Return [X, Y] of the center of cell containing provided text 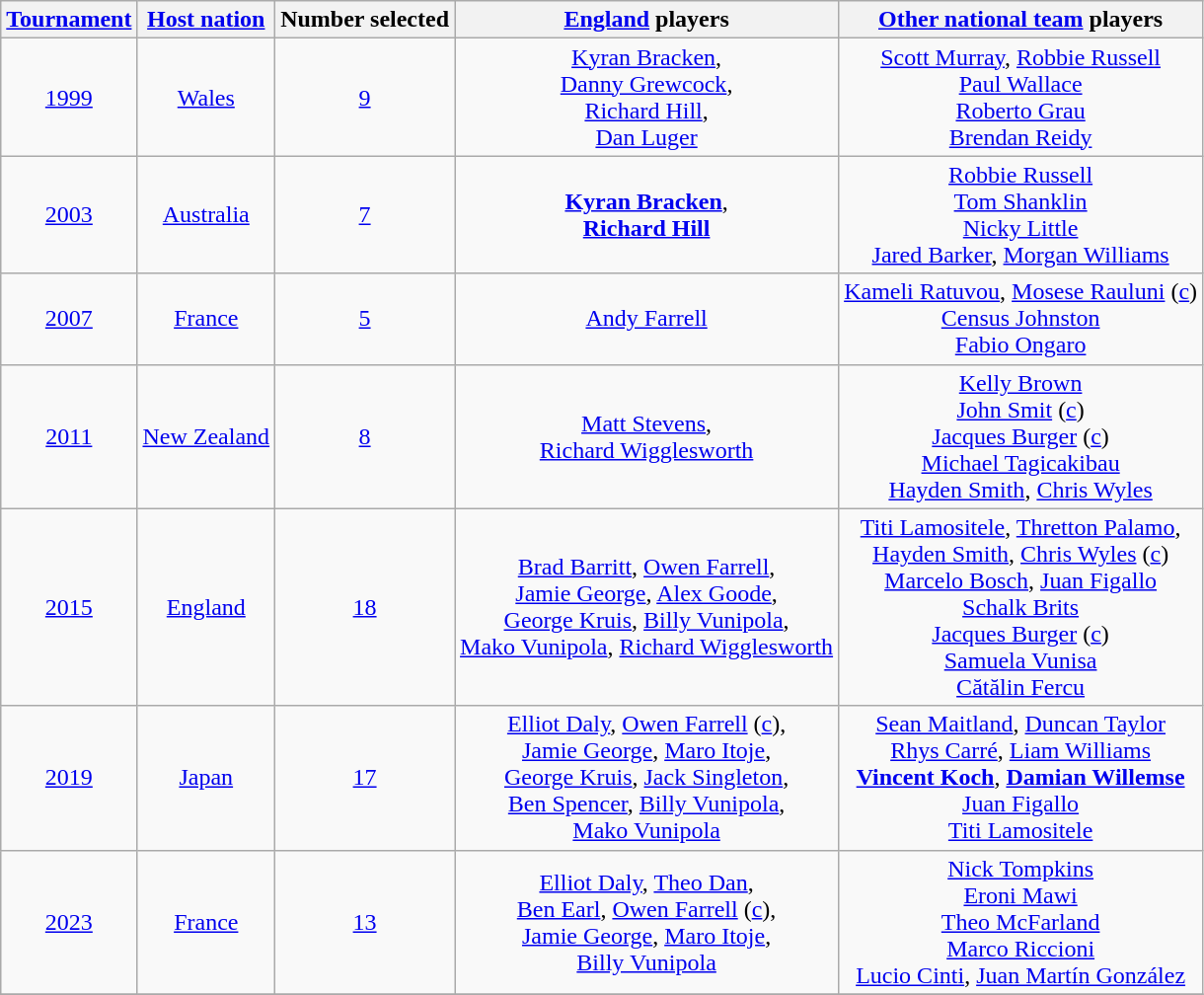
2015 [69, 607]
2019 [69, 778]
Andy Farrell [647, 319]
Matt Stevens,Richard Wigglesworth [647, 436]
Japan [206, 778]
2011 [69, 436]
2007 [69, 319]
New Zealand [206, 436]
Kyran Bracken,Danny Grewcock,Richard Hill,Dan Luger [647, 97]
8 [365, 436]
17 [365, 778]
Elliot Daly, Owen Farrell (c),Jamie George, Maro Itoje,George Kruis, Jack Singleton,Ben Spencer, Billy Vunipola,Mako Vunipola [647, 778]
Kelly Brown John Smit (c) Jacques Burger (c) Michael Tagicakibau Hayden Smith, Chris Wyles [1020, 436]
18 [365, 607]
Other national team players [1020, 20]
2023 [69, 922]
Nick Tompkins Eroni Mawi Theo McFarland Marco Riccioni Lucio Cinti, Juan Martín González [1020, 922]
7 [365, 215]
Scott Murray, Robbie Russell Paul Wallace Roberto Grau Brendan Reidy [1020, 97]
Tournament [69, 20]
Robbie Russell Tom Shanklin Nicky Little Jared Barker, Morgan Williams [1020, 215]
Kyran Bracken,Richard Hill [647, 215]
Sean Maitland, Duncan Taylor Rhys Carré, Liam Williams Vincent Koch, Damian Willemse Juan Figallo Titi Lamositele [1020, 778]
2003 [69, 215]
Wales [206, 97]
9 [365, 97]
Australia [206, 215]
Brad Barritt, Owen Farrell,Jamie George, Alex Goode,George Kruis, Billy Vunipola,Mako Vunipola, Richard Wigglesworth [647, 607]
Kameli Ratuvou, Mosese Rauluni (c) Census Johnston Fabio Ongaro [1020, 319]
5 [365, 319]
1999 [69, 97]
England [206, 607]
13 [365, 922]
Number selected [365, 20]
England players [647, 20]
Elliot Daly, Theo Dan,Ben Earl, Owen Farrell (c),Jamie George, Maro Itoje,Billy Vunipola [647, 922]
Host nation [206, 20]
